Detect which cell encompasses the target text, then output its (X, Y) center coordinate. 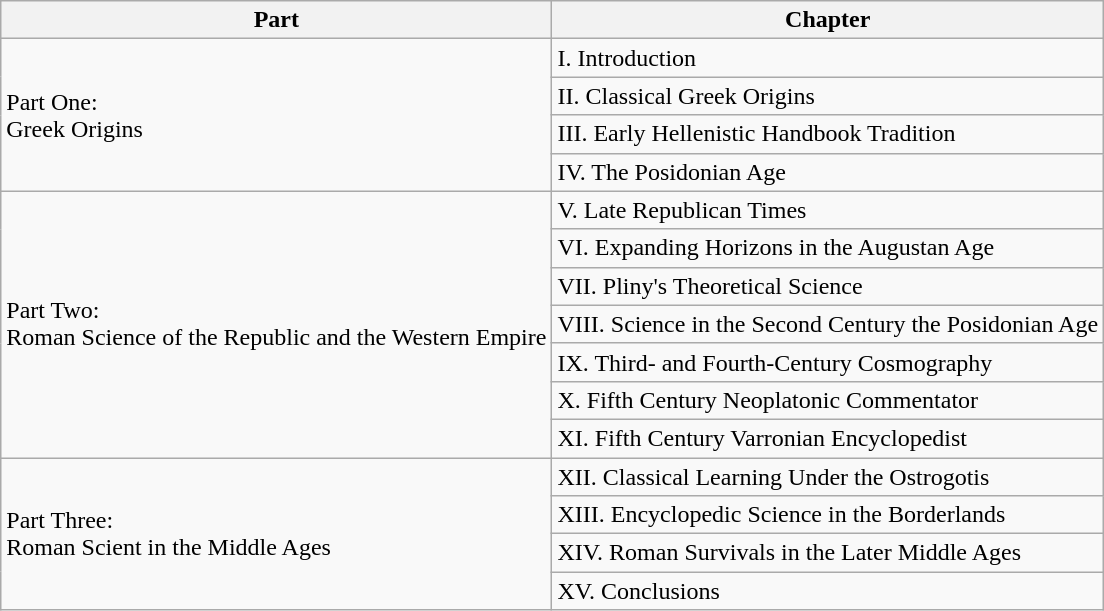
XII. Classical Learning Under the Ostrogotis (828, 477)
XV. Conclusions (828, 591)
III. Early Hellenistic Handbook Tradition (828, 134)
VI. Expanding Horizons in the Augustan Age (828, 248)
XIII. Encyclopedic Science in the Borderlands (828, 515)
Part Two:Roman Science of the Republic and the Western Empire (276, 324)
Chapter (828, 20)
Part (276, 20)
XI. Fifth Century Varronian Encyclopedist (828, 438)
I. Introduction (828, 58)
Part One:Greek Origins (276, 115)
IV. The Posidonian Age (828, 172)
VIII. Science in the Second Century the Posidonian Age (828, 324)
V. Late Republican Times (828, 210)
IX. Third- and Fourth-Century Cosmography (828, 362)
VII. Pliny's Theoretical Science (828, 286)
II. Classical Greek Origins (828, 96)
X. Fifth Century Neoplatonic Commentator (828, 400)
Part Three:Roman Scient in the Middle Ages (276, 534)
XIV. Roman Survivals in the Later Middle Ages (828, 553)
